Output the (X, Y) coordinate of the center of the cell containing the given text.  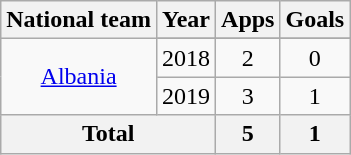
2019 (186, 96)
Goals (315, 20)
0 (315, 58)
Albania (79, 77)
5 (248, 134)
Year (186, 20)
Apps (248, 20)
3 (248, 96)
National team (79, 20)
2018 (186, 58)
2 (248, 58)
Total (108, 134)
